Identify which cell holds the provided text, then report its (X, Y) central coordinate. 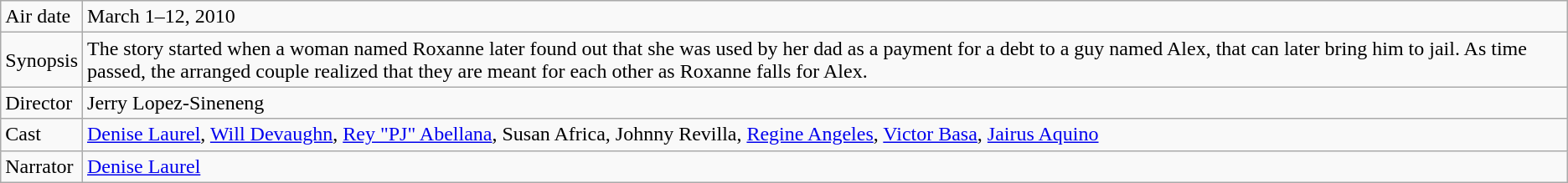
Air date (42, 17)
Cast (42, 135)
Synopsis (42, 60)
Denise Laurel, Will Devaughn, Rey "PJ" Abellana, Susan Africa, Johnny Revilla, Regine Angeles, Victor Basa, Jairus Aquino (826, 135)
Jerry Lopez-Sineneng (826, 103)
Denise Laurel (826, 166)
Director (42, 103)
March 1–12, 2010 (826, 17)
Narrator (42, 166)
